Extract the [X, Y] coordinate from the center of the cell holding the provided text.  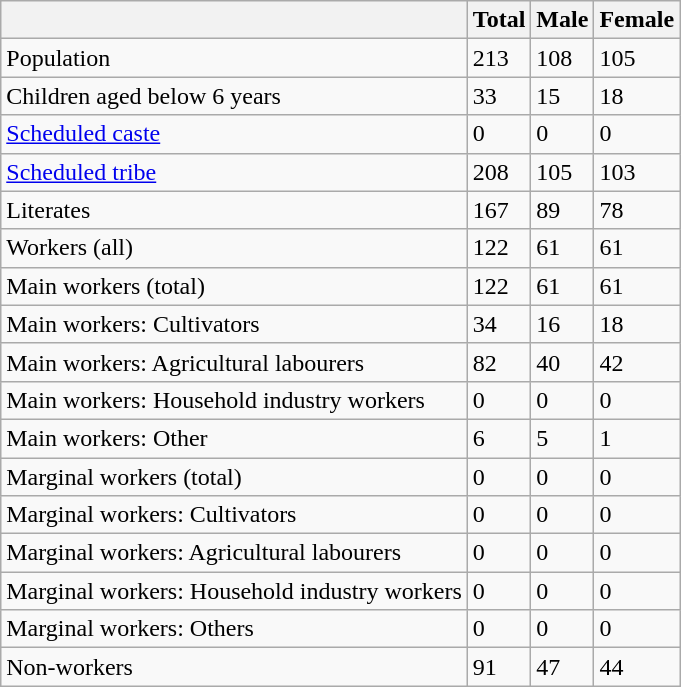
213 [499, 58]
Non-workers [234, 667]
108 [562, 58]
Workers (all) [234, 248]
91 [499, 667]
15 [562, 96]
Male [562, 20]
78 [637, 210]
42 [637, 362]
Main workers: Agricultural labourers [234, 362]
1 [637, 438]
Marginal workers: Agricultural labourers [234, 553]
Marginal workers: Cultivators [234, 515]
16 [562, 324]
34 [499, 324]
6 [499, 438]
Scheduled tribe [234, 172]
103 [637, 172]
Marginal workers: Household industry workers [234, 591]
89 [562, 210]
208 [499, 172]
Population [234, 58]
167 [499, 210]
Children aged below 6 years [234, 96]
5 [562, 438]
82 [499, 362]
Main workers: Other [234, 438]
Marginal workers: Others [234, 629]
Marginal workers (total) [234, 477]
Scheduled caste [234, 134]
33 [499, 96]
Female [637, 20]
Literates [234, 210]
Main workers: Cultivators [234, 324]
Main workers: Household industry workers [234, 400]
47 [562, 667]
40 [562, 362]
Total [499, 20]
44 [637, 667]
Main workers (total) [234, 286]
